Extract the [x, y] coordinate from the center of the cell holding the provided text.  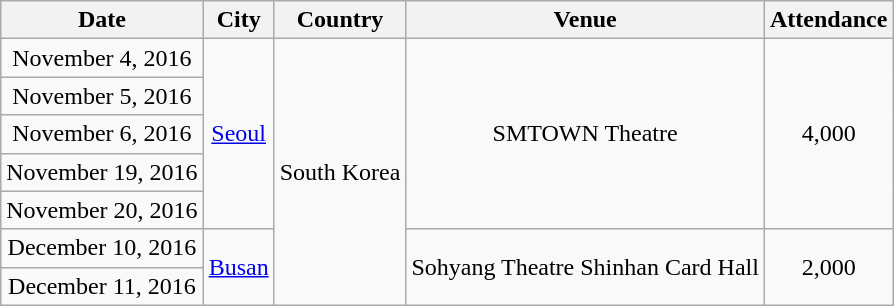
4,000 [828, 134]
Venue [586, 20]
November 19, 2016 [102, 172]
December 11, 2016 [102, 286]
November 20, 2016 [102, 210]
November 5, 2016 [102, 96]
Busan [238, 267]
November 4, 2016 [102, 58]
2,000 [828, 267]
South Korea [340, 172]
Date [102, 20]
Country [340, 20]
SMTOWN Theatre [586, 134]
November 6, 2016 [102, 134]
Attendance [828, 20]
December 10, 2016 [102, 248]
Sohyang Theatre Shinhan Card Hall [586, 267]
Seoul [238, 134]
City [238, 20]
